Detect which cell encompasses the target text, then output its [X, Y] center coordinate. 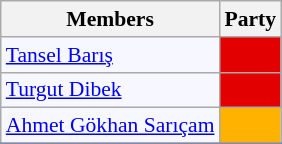
Ahmet Gökhan Sarıçam [110, 126]
Turgut Dibek [110, 90]
Tansel Barış [110, 55]
Members [110, 19]
Party [250, 19]
